Identify which cell holds the provided text, then report its (x, y) central coordinate. 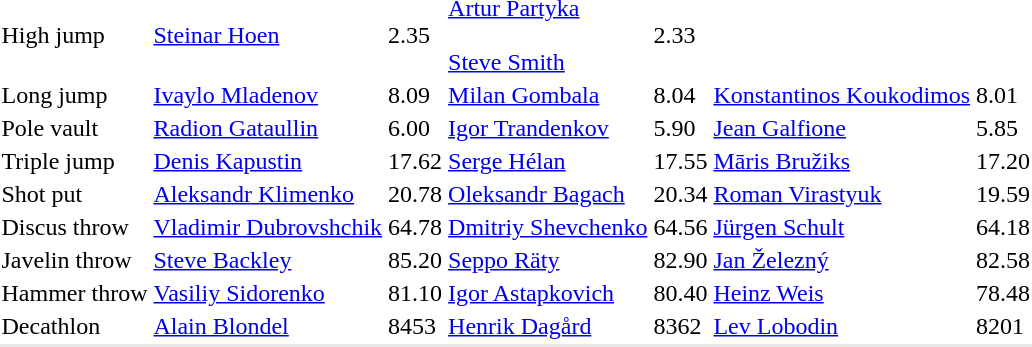
19.59 (1004, 194)
Radion Gataullin (268, 128)
Hammer throw (74, 293)
64.56 (680, 227)
6.00 (416, 128)
Jean Galfione (842, 128)
Igor Astapkovich (548, 293)
Seppo Räty (548, 260)
Henrik Dagård (548, 326)
8453 (416, 326)
Igor Trandenkov (548, 128)
Māris Bružiks (842, 161)
Heinz Weis (842, 293)
Discus throw (74, 227)
Milan Gombala (548, 95)
Roman Virastyuk (842, 194)
81.10 (416, 293)
78.48 (1004, 293)
17.20 (1004, 161)
Serge Hélan (548, 161)
Ivaylo Mladenov (268, 95)
Pole vault (74, 128)
64.78 (416, 227)
80.40 (680, 293)
Oleksandr Bagach (548, 194)
Javelin throw (74, 260)
5.85 (1004, 128)
Jürgen Schult (842, 227)
5.90 (680, 128)
17.55 (680, 161)
Konstantinos Koukodimos (842, 95)
Vladimir Dubrovshchik (268, 227)
8.09 (416, 95)
8.01 (1004, 95)
82.90 (680, 260)
82.58 (1004, 260)
Lev Lobodin (842, 326)
Decathlon (74, 326)
Triple jump (74, 161)
Steve Backley (268, 260)
64.18 (1004, 227)
Denis Kapustin (268, 161)
20.78 (416, 194)
Shot put (74, 194)
85.20 (416, 260)
Dmitriy Shevchenko (548, 227)
Jan Železný (842, 260)
Aleksandr Klimenko (268, 194)
20.34 (680, 194)
Vasiliy Sidorenko (268, 293)
17.62 (416, 161)
8362 (680, 326)
Alain Blondel (268, 326)
8.04 (680, 95)
8201 (1004, 326)
Long jump (74, 95)
